Search for the cell housing the specified text and yield its [x, y] center coordinate. 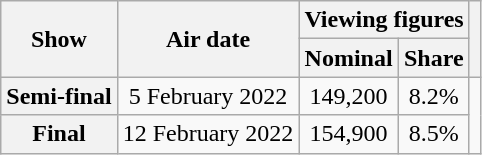
Nominal [348, 58]
Semi-final [59, 96]
8.2% [434, 96]
8.5% [434, 134]
Final [59, 134]
Air date [208, 39]
12 February 2022 [208, 134]
154,900 [348, 134]
5 February 2022 [208, 96]
Share [434, 58]
Viewing figures [384, 20]
Show [59, 39]
149,200 [348, 96]
